Find where the given text appears and provide that cell's center as [X, Y] coordinate. 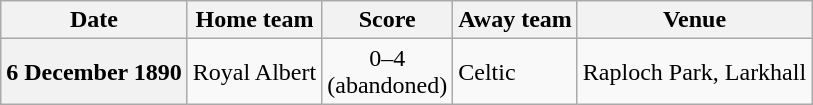
Celtic [516, 72]
Home team [254, 20]
Royal Albert [254, 72]
0–4(abandoned) [388, 72]
Away team [516, 20]
Venue [694, 20]
Date [94, 20]
Score [388, 20]
Raploch Park, Larkhall [694, 72]
6 December 1890 [94, 72]
